Search for the cell housing the specified text and yield its (X, Y) center coordinate. 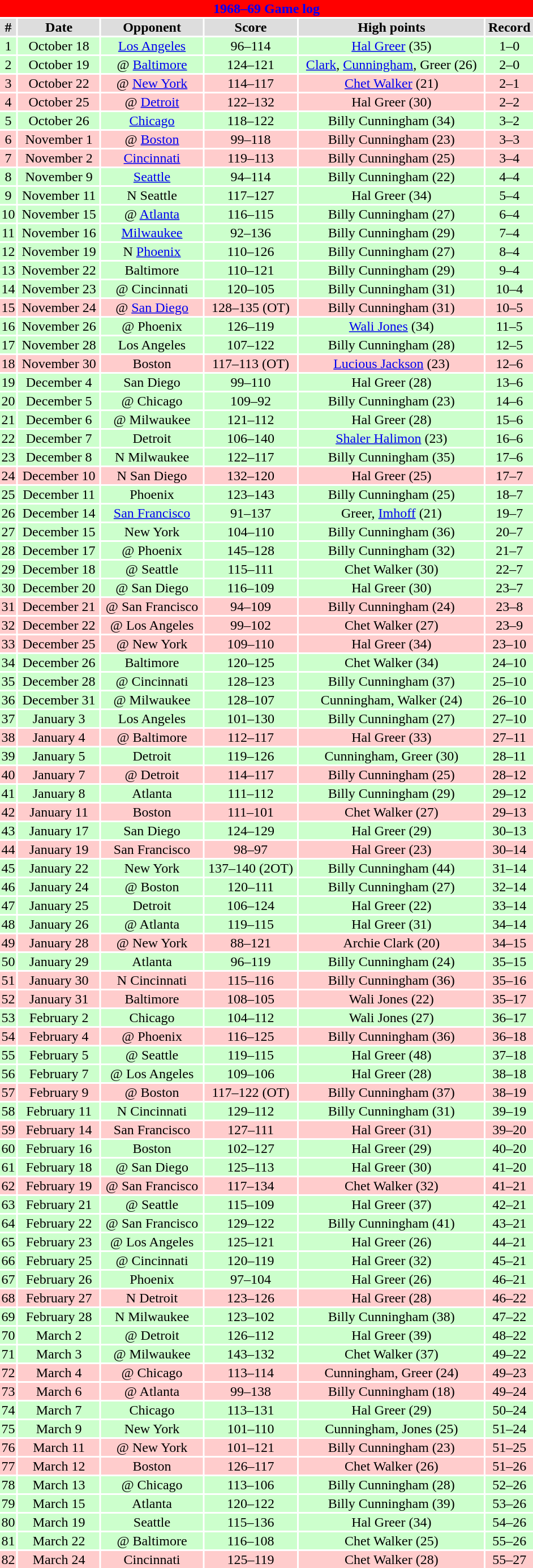
45 (8, 868)
30–14 (509, 849)
122–132 (251, 102)
73 (8, 1391)
Archie Clark (20) (392, 943)
36 (8, 700)
November 22 (59, 270)
23–10 (509, 644)
40–20 (509, 1148)
35–17 (509, 999)
46–22 (509, 1298)
116–108 (251, 1541)
129–122 (251, 1223)
March 24 (59, 1560)
1968–69 Game log (266, 8)
125–119 (251, 1560)
111–112 (251, 793)
18–7 (509, 494)
29–12 (509, 793)
70 (8, 1335)
February 22 (59, 1223)
33 (8, 644)
128–123 (251, 681)
February 4 (59, 1036)
120–125 (251, 663)
Milwaukee (152, 233)
6–4 (509, 214)
March 15 (59, 1503)
February 27 (59, 1298)
28–12 (509, 775)
80 (8, 1522)
28–11 (509, 756)
125–113 (251, 1167)
143–132 (251, 1354)
March 12 (59, 1466)
January 17 (59, 831)
98–97 (251, 849)
Chet Walker (28) (392, 1560)
117–127 (251, 195)
6 (8, 139)
76 (8, 1447)
Hal Greer (35) (392, 46)
120–111 (251, 887)
96–114 (251, 46)
68 (8, 1298)
November 15 (59, 214)
128–135 (OT) (251, 307)
41–21 (509, 1186)
10–4 (509, 289)
December 25 (59, 644)
44 (8, 849)
4–4 (509, 177)
N Seattle (152, 195)
Chet Walker (30) (392, 569)
October 22 (59, 83)
35–16 (509, 980)
62 (8, 1186)
14–6 (509, 401)
2 (8, 65)
115–111 (251, 569)
Cunningham, Walker (24) (392, 700)
113–131 (251, 1410)
Billy Cunningham (35) (392, 457)
44–21 (509, 1242)
99–102 (251, 625)
47 (8, 905)
20 (8, 401)
Date (59, 27)
Hal Greer (25) (392, 476)
36–17 (509, 1018)
58 (8, 1111)
November 24 (59, 307)
December 6 (59, 420)
January 7 (59, 775)
115–136 (251, 1522)
Chet Walker (26) (392, 1466)
45–21 (509, 1261)
111–101 (251, 812)
54–26 (509, 1522)
113–114 (251, 1373)
107–122 (251, 345)
22–7 (509, 569)
34 (8, 663)
15 (8, 307)
126–119 (251, 326)
Chet Walker (32) (392, 1186)
December 8 (59, 457)
129–112 (251, 1111)
106–124 (251, 905)
19–7 (509, 513)
23 (8, 457)
Wali Jones (27) (392, 1018)
113–106 (251, 1485)
Billy Cunningham (32) (392, 550)
16–6 (509, 438)
Cunningham, Greer (24) (392, 1373)
29 (8, 569)
February 9 (59, 1092)
69 (8, 1317)
December 7 (59, 438)
7–4 (509, 233)
41–20 (509, 1167)
12–5 (509, 345)
March 2 (59, 1335)
October 25 (59, 102)
39 (8, 756)
74 (8, 1410)
February 5 (59, 1055)
119–113 (251, 158)
25–10 (509, 681)
21–7 (509, 550)
Clark, Cunningham, Greer (26) (392, 65)
March 13 (59, 1485)
23–9 (509, 625)
5 (8, 121)
117–122 (OT) (251, 1092)
38–18 (509, 1074)
10–5 (509, 307)
N Detroit (152, 1298)
125–121 (251, 1242)
22 (8, 438)
108–105 (251, 999)
3–3 (509, 139)
December 20 (59, 588)
33–14 (509, 905)
120–105 (251, 289)
50 (8, 962)
52 (8, 999)
54 (8, 1036)
78 (8, 1485)
39–20 (509, 1130)
March 9 (59, 1429)
Hal Greer (32) (392, 1261)
January 4 (59, 737)
118–122 (251, 121)
60 (8, 1148)
123–143 (251, 494)
2–0 (509, 65)
37–18 (509, 1055)
24 (8, 476)
109–106 (251, 1074)
January 8 (59, 793)
52–26 (509, 1485)
Score (251, 27)
77 (8, 1466)
21 (8, 420)
49–22 (509, 1354)
109–92 (251, 401)
December 5 (59, 401)
2–1 (509, 83)
120–119 (251, 1261)
53 (8, 1018)
72 (8, 1373)
7 (8, 158)
8–4 (509, 251)
128–107 (251, 700)
January 19 (59, 849)
51–24 (509, 1429)
55 (8, 1055)
42–21 (509, 1204)
Opponent (152, 27)
47–22 (509, 1317)
December 22 (59, 625)
January 29 (59, 962)
Chet Walker (37) (392, 1354)
41 (8, 793)
Record (509, 27)
Cunningham, Jones (25) (392, 1429)
January 25 (59, 905)
64 (8, 1223)
36–18 (509, 1036)
8 (8, 177)
17 (8, 345)
116–109 (251, 588)
57 (8, 1092)
49–24 (509, 1391)
61 (8, 1167)
11–5 (509, 326)
34–14 (509, 924)
112–117 (251, 737)
119–126 (251, 756)
99–138 (251, 1391)
115–109 (251, 1204)
50–24 (509, 1410)
24–10 (509, 663)
January 22 (59, 868)
34–15 (509, 943)
16 (8, 326)
123–102 (251, 1317)
# (8, 27)
Hal Greer (48) (392, 1055)
88–121 (251, 943)
3–4 (509, 158)
20–7 (509, 532)
117–113 (OT) (251, 364)
February 28 (59, 1317)
Chet Walker (21) (392, 83)
Chet Walker (25) (392, 1541)
29–13 (509, 812)
13–6 (509, 382)
January 3 (59, 719)
12 (8, 251)
January 28 (59, 943)
1–0 (509, 46)
28 (8, 550)
11 (8, 233)
99–110 (251, 382)
56 (8, 1074)
Wali Jones (22) (392, 999)
December 14 (59, 513)
1 (8, 46)
February 7 (59, 1074)
November 11 (59, 195)
94–109 (251, 606)
38–19 (509, 1092)
Hal Greer (33) (392, 737)
43 (8, 831)
December 4 (59, 382)
31 (8, 606)
109–110 (251, 644)
January 11 (59, 812)
October 26 (59, 121)
124–129 (251, 831)
Billy Cunningham (39) (392, 1503)
December 28 (59, 681)
26–10 (509, 700)
101–121 (251, 1447)
116–125 (251, 1036)
17–7 (509, 476)
Cunningham, Greer (30) (392, 756)
Hal Greer (39) (392, 1335)
51 (8, 980)
February 18 (59, 1167)
12–6 (509, 364)
March 4 (59, 1373)
145–128 (251, 550)
15–6 (509, 420)
January 26 (59, 924)
26 (8, 513)
December 17 (59, 550)
March 6 (59, 1391)
30–13 (509, 831)
101–130 (251, 719)
51–26 (509, 1466)
N San Diego (152, 476)
79 (8, 1503)
Billy Cunningham (38) (392, 1317)
February 11 (59, 1111)
October 19 (59, 65)
30 (8, 588)
December 26 (59, 663)
Chet Walker (34) (392, 663)
127–111 (251, 1130)
71 (8, 1354)
November 26 (59, 326)
65 (8, 1242)
February 21 (59, 1204)
N Phoenix (152, 251)
82 (8, 1560)
55–27 (509, 1560)
Hal Greer (22) (392, 905)
February 2 (59, 1018)
November 19 (59, 251)
42 (8, 812)
March 19 (59, 1522)
Hal Greer (23) (392, 849)
3 (8, 83)
November 23 (59, 289)
10 (8, 214)
126–117 (251, 1466)
19 (8, 382)
48–22 (509, 1335)
40 (8, 775)
63 (8, 1204)
99–118 (251, 139)
January 30 (59, 980)
81 (8, 1541)
55–26 (509, 1541)
121–112 (251, 420)
Hal Greer (37) (392, 1204)
February 19 (59, 1186)
Billy Cunningham (22) (392, 177)
104–110 (251, 532)
Billy Cunningham (44) (392, 868)
January 31 (59, 999)
102–127 (251, 1148)
96–119 (251, 962)
Billy Cunningham (34) (392, 121)
23–7 (509, 588)
Greer, Imhoff (21) (392, 513)
Billy Cunningham (18) (392, 1391)
97–104 (251, 1279)
27 (8, 532)
35 (8, 681)
126–112 (251, 1335)
17–6 (509, 457)
48 (8, 924)
110–126 (251, 251)
43–21 (509, 1223)
December 21 (59, 606)
137–140 (2OT) (251, 868)
Wali Jones (34) (392, 326)
116–115 (251, 214)
27–11 (509, 737)
92–136 (251, 233)
27–10 (509, 719)
18 (8, 364)
59 (8, 1130)
122–117 (251, 457)
49–23 (509, 1373)
March 7 (59, 1410)
November 30 (59, 364)
39–19 (509, 1111)
High points (392, 27)
December 31 (59, 700)
35–15 (509, 962)
51–25 (509, 1447)
38 (8, 737)
3–2 (509, 121)
February 25 (59, 1261)
132–120 (251, 476)
120–122 (251, 1503)
November 1 (59, 139)
124–121 (251, 65)
31–14 (509, 868)
January 5 (59, 756)
October 18 (59, 46)
March 3 (59, 1354)
March 11 (59, 1447)
37 (8, 719)
32 (8, 625)
2–2 (509, 102)
February 14 (59, 1130)
46 (8, 887)
53–26 (509, 1503)
14 (8, 289)
February 23 (59, 1242)
January 24 (59, 887)
November 9 (59, 177)
91–137 (251, 513)
March 22 (59, 1541)
115–116 (251, 980)
November 28 (59, 345)
25 (8, 494)
104–112 (251, 1018)
101–110 (251, 1429)
February 16 (59, 1148)
5–4 (509, 195)
Lucious Jackson (23) (392, 364)
46–21 (509, 1279)
December 15 (59, 532)
67 (8, 1279)
Shaler Halimon (23) (392, 438)
123–126 (251, 1298)
117–134 (251, 1186)
December 10 (59, 476)
32–14 (509, 887)
December 18 (59, 569)
106–140 (251, 438)
94–114 (251, 177)
110–121 (251, 270)
November 16 (59, 233)
9 (8, 195)
Billy Cunningham (41) (392, 1223)
December 11 (59, 494)
66 (8, 1261)
February 26 (59, 1279)
23–8 (509, 606)
November 2 (59, 158)
9–4 (509, 270)
13 (8, 270)
49 (8, 943)
4 (8, 102)
75 (8, 1429)
